Find where the given text appears and provide that cell's center as (X, Y) coordinate. 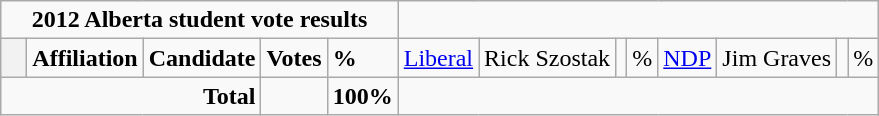
Affiliation (85, 58)
100% (362, 96)
Votes (294, 58)
Liberal (438, 58)
Candidate (202, 58)
Jim Graves (777, 58)
Total (131, 96)
NDP (688, 58)
Rick Szostak (548, 58)
2012 Alberta student vote results (200, 20)
